Pinpoint the cell where the given text exists, returning its [X, Y] midpoint coordinate. 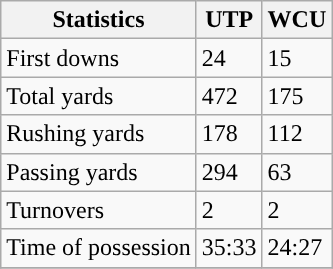
63 [297, 172]
294 [229, 172]
Turnovers [99, 210]
24:27 [297, 248]
15 [297, 58]
472 [229, 96]
35:33 [229, 248]
First downs [99, 58]
WCU [297, 20]
24 [229, 58]
Total yards [99, 96]
112 [297, 134]
Time of possession [99, 248]
Passing yards [99, 172]
Statistics [99, 20]
175 [297, 96]
178 [229, 134]
Rushing yards [99, 134]
UTP [229, 20]
